Pinpoint the cell where the given text exists, returning its [x, y] midpoint coordinate. 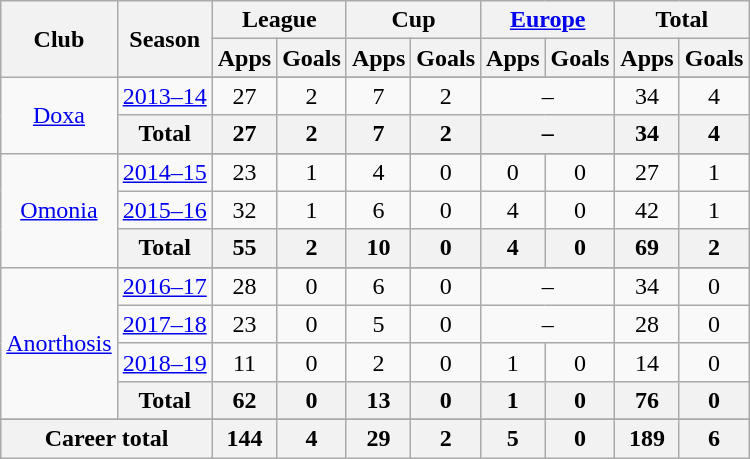
Club [59, 39]
2016–17 [164, 286]
Cup [413, 20]
189 [647, 438]
Europe [548, 20]
Season [164, 39]
Career total [106, 438]
2017–18 [164, 324]
Doxa [59, 115]
10 [378, 248]
55 [244, 248]
69 [647, 248]
76 [647, 400]
14 [647, 362]
Anorthosis [59, 343]
13 [378, 400]
Omonia [59, 210]
2013–14 [164, 96]
2014–15 [164, 172]
2018–19 [164, 362]
62 [244, 400]
32 [244, 210]
29 [378, 438]
2015–16 [164, 210]
11 [244, 362]
42 [647, 210]
League [279, 20]
144 [244, 438]
